Find where the given text appears and provide that cell's center as [x, y] coordinate. 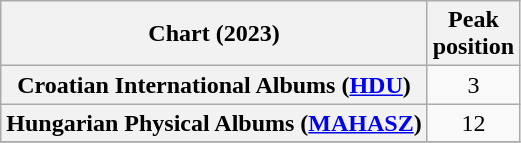
Peakposition [473, 34]
Croatian International Albums (HDU) [214, 85]
3 [473, 85]
12 [473, 123]
Hungarian Physical Albums (MAHASZ) [214, 123]
Chart (2023) [214, 34]
